Capture the cell that displays the provided text and extract its [x, y] central coordinate. 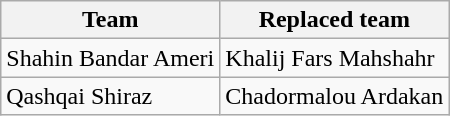
Shahin Bandar Ameri [110, 58]
Khalij Fars Mahshahr [334, 58]
Qashqai Shiraz [110, 96]
Team [110, 20]
Chadormalou Ardakan [334, 96]
Replaced team [334, 20]
